Scan for the cell matching the given text and deliver its (X, Y) coordinate at center. 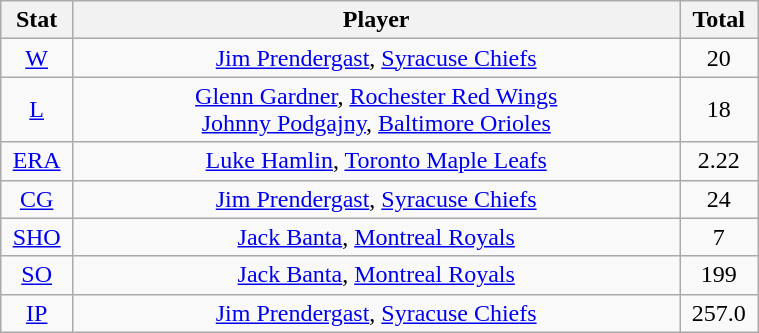
L (37, 110)
Stat (37, 20)
257.0 (719, 313)
Total (719, 20)
18 (719, 110)
SO (37, 275)
Glenn Gardner, Rochester Red Wings Johnny Podgajny, Baltimore Orioles (376, 110)
Player (376, 20)
20 (719, 58)
7 (719, 237)
24 (719, 199)
SHO (37, 237)
ERA (37, 161)
2.22 (719, 161)
199 (719, 275)
W (37, 58)
Luke Hamlin, Toronto Maple Leafs (376, 161)
IP (37, 313)
CG (37, 199)
